Output the (X, Y) coordinate of the center of the cell containing the given text.  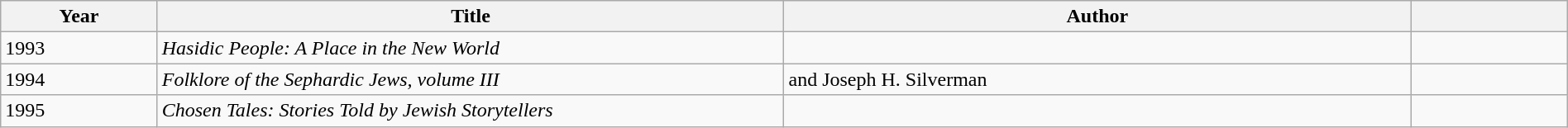
Chosen Tales: Stories Told by Jewish Storytellers (471, 111)
Title (471, 17)
Hasidic People: A Place in the New World (471, 48)
1995 (79, 111)
Author (1097, 17)
and Joseph H. Silverman (1097, 79)
1993 (79, 48)
Folklore of the Sephardic Jews, volume III (471, 79)
Year (79, 17)
1994 (79, 79)
